Scan for the cell matching the given text and deliver its [x, y] coordinate at center. 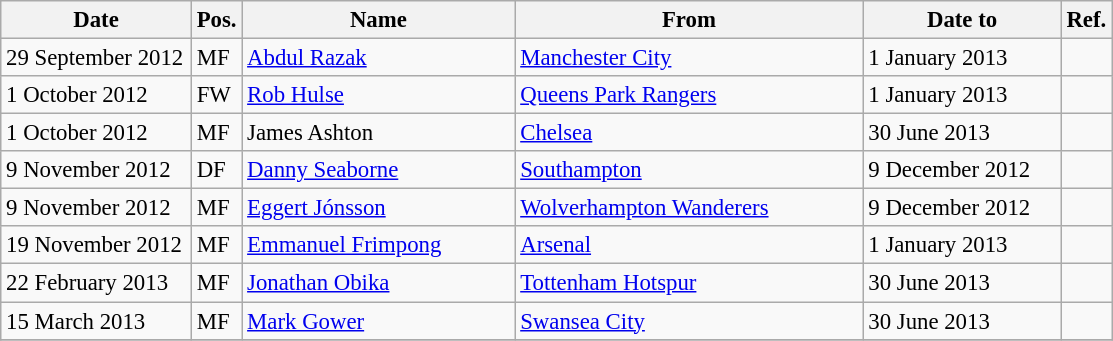
From [689, 20]
Eggert Jónsson [378, 208]
Southampton [689, 170]
Arsenal [689, 245]
Swansea City [689, 321]
22 February 2013 [96, 283]
Mark Gower [378, 321]
Wolverhampton Wanderers [689, 208]
Danny Seaborne [378, 170]
Manchester City [689, 58]
Tottenham Hotspur [689, 283]
James Ashton [378, 133]
Jonathan Obika [378, 283]
Date to [962, 20]
Rob Hulse [378, 95]
15 March 2013 [96, 321]
DF [216, 170]
Chelsea [689, 133]
Queens Park Rangers [689, 95]
Ref. [1086, 20]
Emmanuel Frimpong [378, 245]
Name [378, 20]
Abdul Razak [378, 58]
29 September 2012 [96, 58]
Pos. [216, 20]
19 November 2012 [96, 245]
FW [216, 95]
Date [96, 20]
